Provide the [x, y] coordinate of the cell's center where the given text is located.  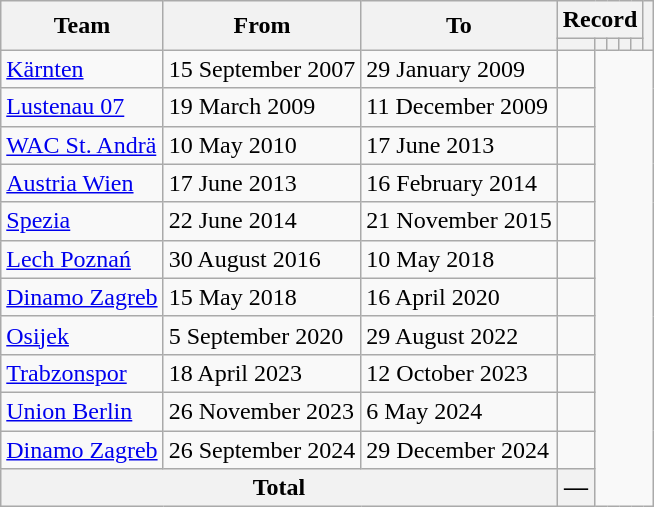
WAC St. Andrä [82, 145]
Lustenau 07 [82, 107]
26 November 2023 [262, 411]
Team [82, 26]
15 September 2007 [262, 69]
5 September 2020 [262, 335]
From [262, 26]
19 March 2009 [262, 107]
11 December 2009 [459, 107]
29 August 2022 [459, 335]
22 June 2014 [262, 221]
Spezia [82, 221]
12 October 2023 [459, 373]
Total [279, 488]
30 August 2016 [262, 259]
18 April 2023 [262, 373]
26 September 2024 [262, 449]
— [576, 488]
Record [600, 20]
10 May 2010 [262, 145]
Union Berlin [82, 411]
21 November 2015 [459, 221]
Osijek [82, 335]
Austria Wien [82, 183]
29 December 2024 [459, 449]
29 January 2009 [459, 69]
16 April 2020 [459, 297]
15 May 2018 [262, 297]
10 May 2018 [459, 259]
To [459, 26]
16 February 2014 [459, 183]
Lech Poznań [82, 259]
6 May 2024 [459, 411]
Trabzonspor [82, 373]
Kärnten [82, 69]
